From the cell containing the given text, extract its center point as [x, y] coordinate. 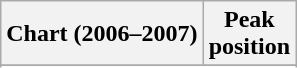
Peak position [249, 34]
Chart (2006–2007) [102, 34]
